Return [X, Y] of the center of cell containing provided text 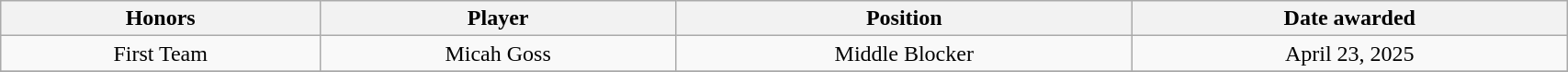
Honors [161, 18]
Micah Goss [498, 54]
Date awarded [1350, 18]
Player [498, 18]
April 23, 2025 [1350, 54]
Position [904, 18]
First Team [161, 54]
Middle Blocker [904, 54]
